From the cell containing the given text, extract its center point as [X, Y] coordinate. 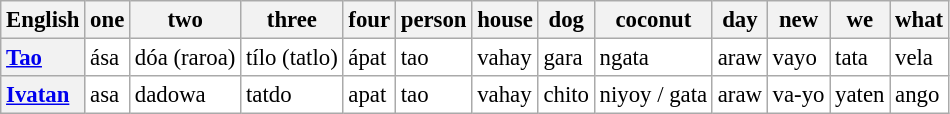
ása [108, 58]
two [186, 20]
Ivatan [43, 95]
day [740, 20]
vayo [798, 58]
vela [920, 58]
ngata [653, 58]
new [798, 20]
coconut [653, 20]
ápat [369, 58]
ango [920, 95]
what [920, 20]
dog [566, 20]
asa [108, 95]
tata [860, 58]
dadowa [186, 95]
Tao [43, 58]
four [369, 20]
dóa (raroa) [186, 58]
person [433, 20]
niyoy / gata [653, 95]
apat [369, 95]
tílo (tatlo) [292, 58]
va-yo [798, 95]
English [43, 20]
we [860, 20]
chito [566, 95]
gara [566, 58]
yaten [860, 95]
one [108, 20]
house [505, 20]
three [292, 20]
tatdo [292, 95]
